Capture the cell that displays the provided text and extract its [x, y] central coordinate. 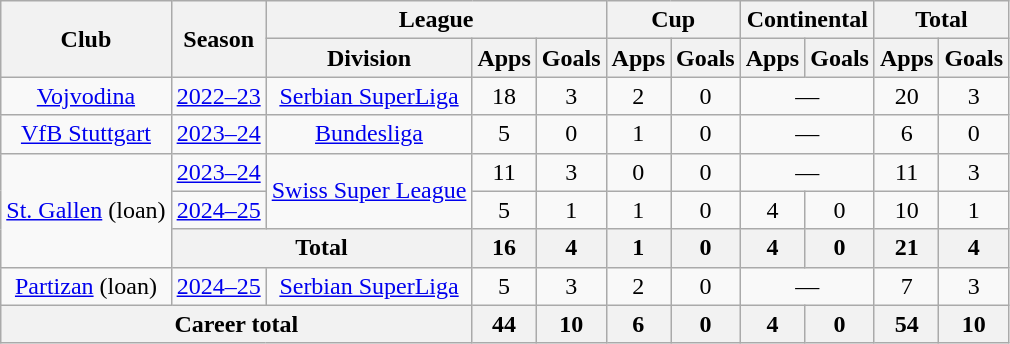
Career total [236, 324]
2022–23 [218, 96]
20 [906, 96]
54 [906, 324]
16 [504, 248]
Partizan (loan) [86, 286]
7 [906, 286]
VfB Stuttgart [86, 134]
44 [504, 324]
Vojvodina [86, 96]
Cup [673, 20]
18 [504, 96]
League [436, 20]
Swiss Super League [369, 191]
Division [369, 58]
St. Gallen (loan) [86, 210]
Season [218, 39]
21 [906, 248]
Club [86, 39]
Bundesliga [369, 134]
Continental [807, 20]
